Determine the [X, Y] coordinate at the center of the cell enclosing the given text.  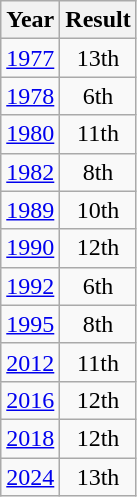
2024 [30, 477]
1990 [30, 248]
2018 [30, 438]
1989 [30, 210]
Result [98, 20]
1978 [30, 96]
1982 [30, 172]
1980 [30, 134]
1977 [30, 58]
Year [30, 20]
10th [98, 210]
1992 [30, 286]
1995 [30, 324]
2016 [30, 400]
2012 [30, 362]
